Detect which cell encompasses the target text, then output its [X, Y] center coordinate. 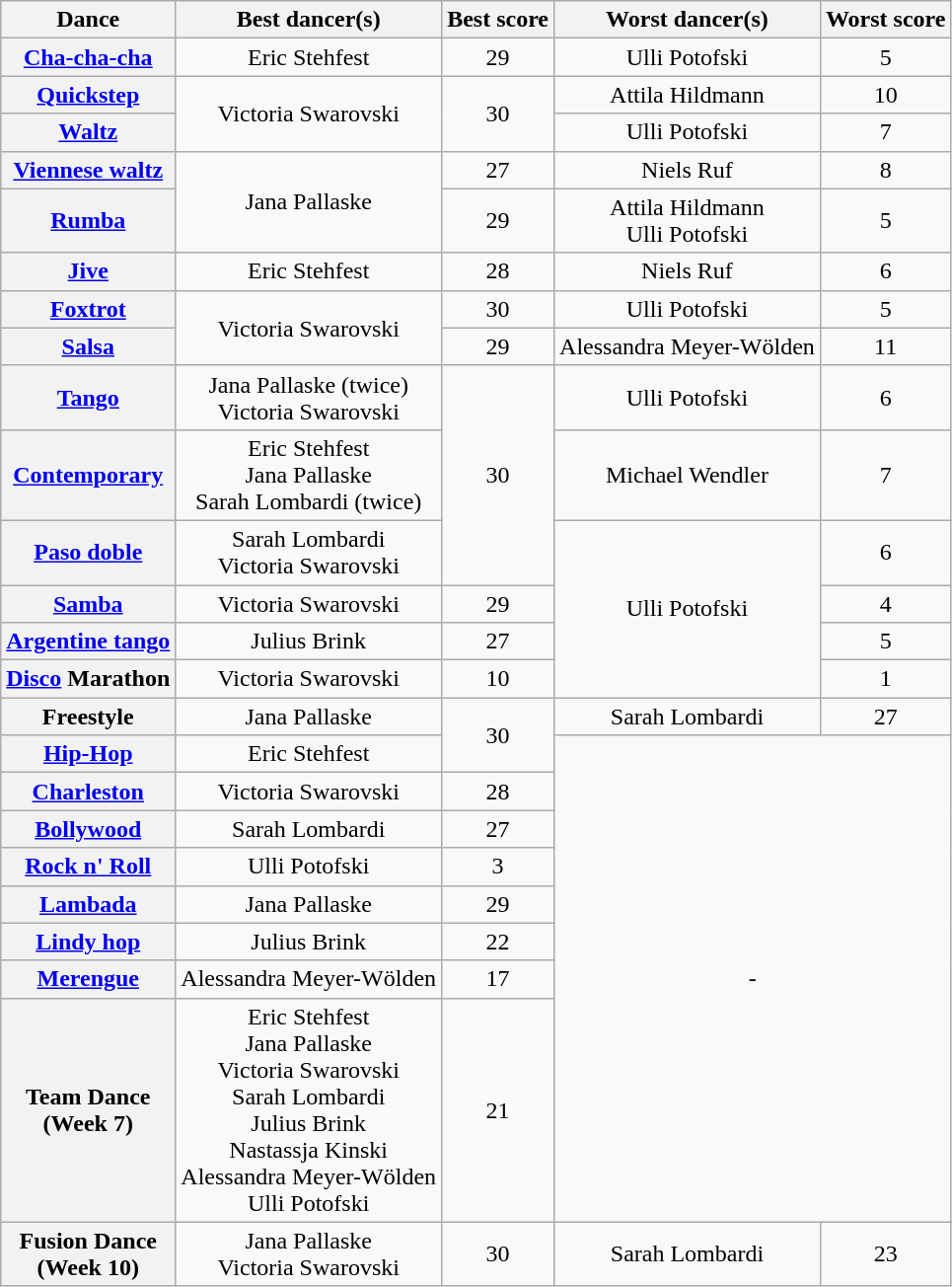
Michael Wendler [688, 475]
Disco Marathon [89, 679]
Worst dancer(s) [688, 20]
- [753, 979]
Jive [89, 271]
Team Dance(Week 7) [89, 1109]
1 [886, 679]
Rock n' Roll [89, 867]
Paso doble [89, 553]
Contemporary [89, 475]
Lindy hop [89, 942]
Argentine tango [89, 642]
Fusion Dance(Week 10) [89, 1253]
Dance [89, 20]
Cha-cha-cha [89, 57]
Jana Pallaske (twice)Victoria Swarovski [309, 397]
Tango [89, 397]
Worst score [886, 20]
Best score [498, 20]
Bollywood [89, 829]
Samba [89, 603]
8 [886, 170]
Merengue [89, 979]
Best dancer(s) [309, 20]
4 [886, 603]
Waltz [89, 132]
Attila HildmannUlli Potofski [688, 221]
Freestyle [89, 717]
11 [886, 346]
Charleston [89, 792]
Hip-Hop [89, 754]
23 [886, 1253]
17 [498, 979]
22 [498, 942]
3 [498, 867]
Rumba [89, 221]
Viennese waltz [89, 170]
Quickstep [89, 95]
Eric StehfestJana PallaskeVictoria SwarovskiSarah LombardiJulius BrinkNastassja KinskiAlessandra Meyer-WöldenUlli Potofski [309, 1109]
Foxtrot [89, 309]
Sarah LombardiVictoria Swarovski [309, 553]
Salsa [89, 346]
Attila Hildmann [688, 95]
Lambada [89, 904]
Jana PallaskeVictoria Swarovski [309, 1253]
21 [498, 1109]
Eric StehfestJana PallaskeSarah Lombardi (twice) [309, 475]
